For the text-containing cell, return its midpoint in (X, Y) coordinate format. 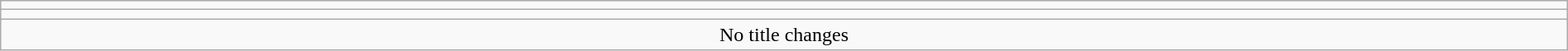
No title changes (784, 35)
